Extract the (X, Y) coordinate from the center of the cell holding the provided text.  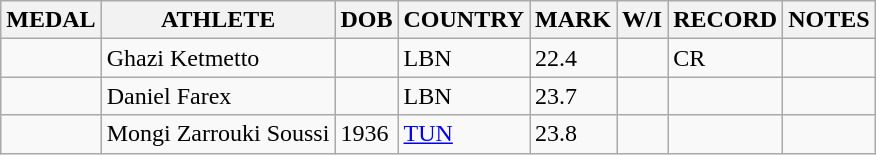
Ghazi Ketmetto (218, 58)
NOTES (829, 20)
1936 (366, 134)
Daniel Farex (218, 96)
MARK (574, 20)
Mongi Zarrouki Soussi (218, 134)
COUNTRY (464, 20)
W/I (642, 20)
MEDAL (51, 20)
23.7 (574, 96)
22.4 (574, 58)
TUN (464, 134)
ATHLETE (218, 20)
DOB (366, 20)
RECORD (726, 20)
23.8 (574, 134)
CR (726, 58)
